Extract the [X, Y] coordinate from the center of the cell holding the provided text.  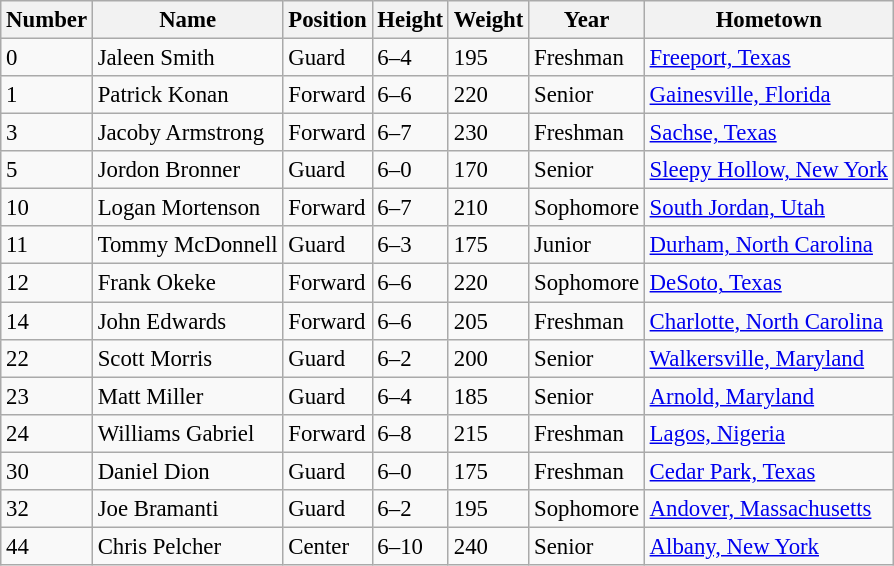
Charlotte, North Carolina [768, 321]
Freeport, Texas [768, 58]
Sleepy Hollow, New York [768, 170]
Cedar Park, Texas [768, 471]
Arnold, Maryland [768, 396]
22 [47, 358]
10 [47, 208]
0 [47, 58]
240 [488, 546]
230 [488, 133]
Number [47, 20]
Position [328, 20]
215 [488, 433]
200 [488, 358]
Jordon Bronner [188, 170]
Andover, Massachusetts [768, 509]
Year [587, 20]
South Jordan, Utah [768, 208]
Tommy McDonnell [188, 245]
John Edwards [188, 321]
Albany, New York [768, 546]
Patrick Konan [188, 95]
Jacoby Armstrong [188, 133]
Hometown [768, 20]
Daniel Dion [188, 471]
12 [47, 283]
Walkersville, Maryland [768, 358]
Chris Pelcher [188, 546]
Joe Bramanti [188, 509]
11 [47, 245]
14 [47, 321]
32 [47, 509]
Center [328, 546]
Scott Morris [188, 358]
Lagos, Nigeria [768, 433]
Name [188, 20]
Weight [488, 20]
5 [47, 170]
6–8 [410, 433]
3 [47, 133]
185 [488, 396]
Jaleen Smith [188, 58]
6–3 [410, 245]
1 [47, 95]
Height [410, 20]
DeSoto, Texas [768, 283]
Frank Okeke [188, 283]
Logan Mortenson [188, 208]
Durham, North Carolina [768, 245]
Gainesville, Florida [768, 95]
24 [47, 433]
30 [47, 471]
44 [47, 546]
210 [488, 208]
Matt Miller [188, 396]
6–10 [410, 546]
Junior [587, 245]
Williams Gabriel [188, 433]
23 [47, 396]
205 [488, 321]
170 [488, 170]
Sachse, Texas [768, 133]
